Determine the (X, Y) coordinate at the center of the cell enclosing the given text.  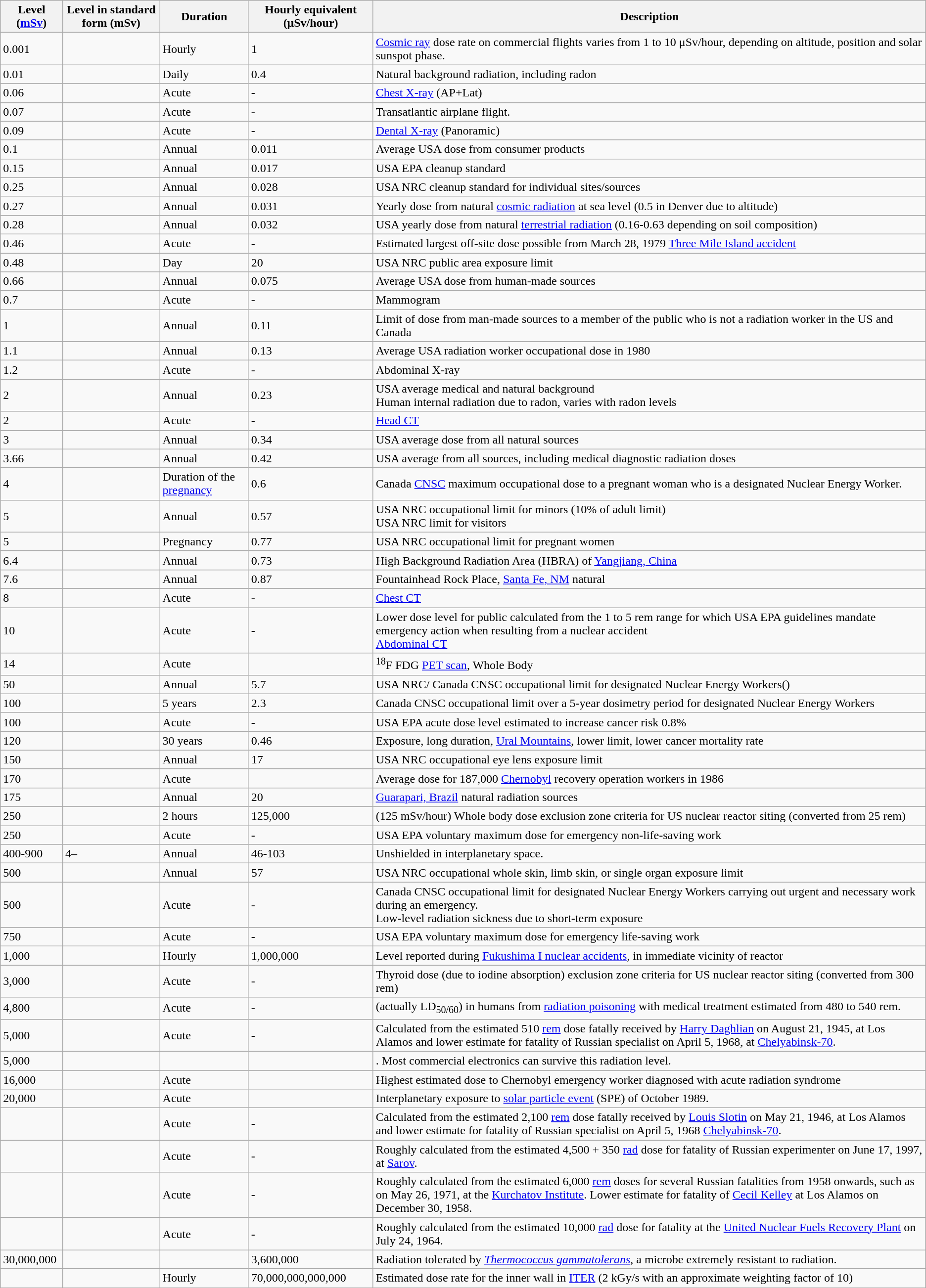
Guarapari, Brazil natural radiation sources (649, 797)
0.06 (32, 93)
0.7 (32, 300)
Limit of dose from man-made sources to a member of the public who is not a radiation worker in the US and Canada (649, 325)
Level in standard form (mSv) (112, 17)
0.77 (311, 541)
Estimated largest off-site dose possible from March 28, 1979 Three Mile Island accident (649, 243)
46-103 (311, 854)
4– (112, 854)
0.15 (32, 168)
1.1 (32, 351)
14 (32, 665)
2.3 (311, 703)
Daily (204, 74)
Duration (204, 17)
0.66 (32, 281)
3,600,000 (311, 1259)
0.13 (311, 351)
4,800 (32, 1008)
0.11 (311, 325)
0.011 (311, 149)
Chest X-ray (AP+Lat) (649, 93)
57 (311, 873)
USA EPA voluntary maximum dose for emergency life-saving work (649, 937)
5 years (204, 703)
(actually LD50/60) in humans from radiation poisoning with medical treatment estimated from 480 to 540 rem. (649, 1008)
Canada CNSC occupational limit over a 5-year dosimetry period for designated Nuclear Energy Workers (649, 703)
Transatlantic airplane flight. (649, 112)
Interplanetary exposure to solar particle event (SPE) of October 1989. (649, 1099)
Exposure, long duration, Ural Mountains, lower limit, lower cancer mortality rate (649, 741)
Natural background radiation, including radon (649, 74)
USA NRC occupational whole skin, limb skin, or single organ exposure limit (649, 873)
Level (mSv) (32, 17)
50 (32, 684)
Abdominal X-ray (649, 370)
Canada CNSC maximum occupational dose to a pregnant woman who is a designated Nuclear Energy Worker. (649, 484)
Level reported during Fukushima I nuclear accidents, in immediate vicinity of reactor (649, 956)
Average dose for 187,000 Chernobyl recovery operation workers in 1986 (649, 778)
0.27 (32, 206)
6.4 (32, 560)
70,000,000,000,000 (311, 1278)
USA EPA voluntary maximum dose for emergency non-life-saving work (649, 835)
4 (32, 484)
0.6 (311, 484)
Duration of the pregnancy (204, 484)
(125 mSv/hour) Whole body dose exclusion zone criteria for US nuclear reactor siting (converted from 25 rem) (649, 816)
USA NRC occupational eye lens exposure limit (649, 759)
0.28 (32, 224)
High Background Radiation Area (HBRA) of Yangjiang, China (649, 560)
0.4 (311, 74)
Roughly calculated from the estimated 4,500 + 350 rad dose for fatality of Russian experimenter on June 17, 1997, at Sarov. (649, 1156)
125,000 (311, 816)
0.032 (311, 224)
Highest estimated dose to Chernobyl emergency worker diagnosed with acute radiation syndrome (649, 1080)
Description (649, 17)
Average USA dose from human-made sources (649, 281)
USA yearly dose from natural terrestrial radiation (0.16-0.63 depending on soil composition) (649, 224)
0.48 (32, 263)
1,000,000 (311, 956)
Yearly dose from natural cosmic radiation at sea level (0.5 in Denver due to altitude) (649, 206)
0.031 (311, 206)
Dental X-ray (Panoramic) (649, 131)
30,000,000 (32, 1259)
1.2 (32, 370)
Estimated dose rate for the inner wall in ITER (2 kGy/s with an approximate weighting factor of 10) (649, 1278)
2 hours (204, 816)
Hourly equivalent (μSv/hour) (311, 17)
Average USA radiation worker occupational dose in 1980 (649, 351)
0.87 (311, 579)
170 (32, 778)
0.09 (32, 131)
18F FDG PET scan, Whole Body (649, 665)
7.6 (32, 579)
USA NRC occupational limit for minors (10% of adult limit)USA NRC limit for visitors (649, 516)
USA NRC occupational limit for pregnant women (649, 541)
0.01 (32, 74)
Cosmic ray dose rate on commercial flights varies from 1 to 10 μSv/hour, depending on altitude, position and solar sunspot phase. (649, 48)
150 (32, 759)
8 (32, 598)
Fountainhead Rock Place, Santa Fe, NM natural (649, 579)
. Most commercial electronics can survive this radiation level. (649, 1061)
0.001 (32, 48)
USA average medical and natural background Human internal radiation due to radon, varies with radon levels (649, 396)
0.25 (32, 187)
Roughly calculated from the estimated 10,000 rad dose for fatality at the United Nuclear Fuels Recovery Plant on July 24, 1964. (649, 1234)
0.57 (311, 516)
30 years (204, 741)
17 (311, 759)
0.1 (32, 149)
Pregnancy (204, 541)
0.23 (311, 396)
400-900 (32, 854)
0.42 (311, 458)
Chest CT (649, 598)
Mammogram (649, 300)
0.028 (311, 187)
175 (32, 797)
Thyroid dose (due to iodine absorption) exclusion zone criteria for US nuclear reactor siting (converted from 300 rem) (649, 981)
Radiation tolerated by Thermococcus gammatolerans, a microbe extremely resistant to radiation. (649, 1259)
120 (32, 741)
USA average dose from all natural sources (649, 440)
5.7 (311, 684)
Unshielded in interplanetary space. (649, 854)
USA average from all sources, including medical diagnostic radiation doses (649, 458)
0.07 (32, 112)
Head CT (649, 421)
0.017 (311, 168)
10 (32, 630)
0.34 (311, 440)
3,000 (32, 981)
USA EPA acute dose level estimated to increase cancer risk 0.8% (649, 722)
1,000 (32, 956)
16,000 (32, 1080)
0.075 (311, 281)
Day (204, 263)
0.73 (311, 560)
USA EPA cleanup standard (649, 168)
3 (32, 440)
750 (32, 937)
3.66 (32, 458)
USA NRC cleanup standard for individual sites/sources (649, 187)
USA NRC/ Canada CNSC occupational limit for designated Nuclear Energy Workers() (649, 684)
Average USA dose from consumer products (649, 149)
USA NRC public area exposure limit (649, 263)
20,000 (32, 1099)
